Capture the cell that displays the provided text and extract its (X, Y) central coordinate. 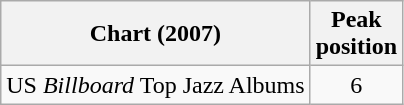
Chart (2007) (156, 34)
Peakposition (356, 34)
6 (356, 85)
US Billboard Top Jazz Albums (156, 85)
